Pinpoint the cell where the given text exists, returning its (X, Y) midpoint coordinate. 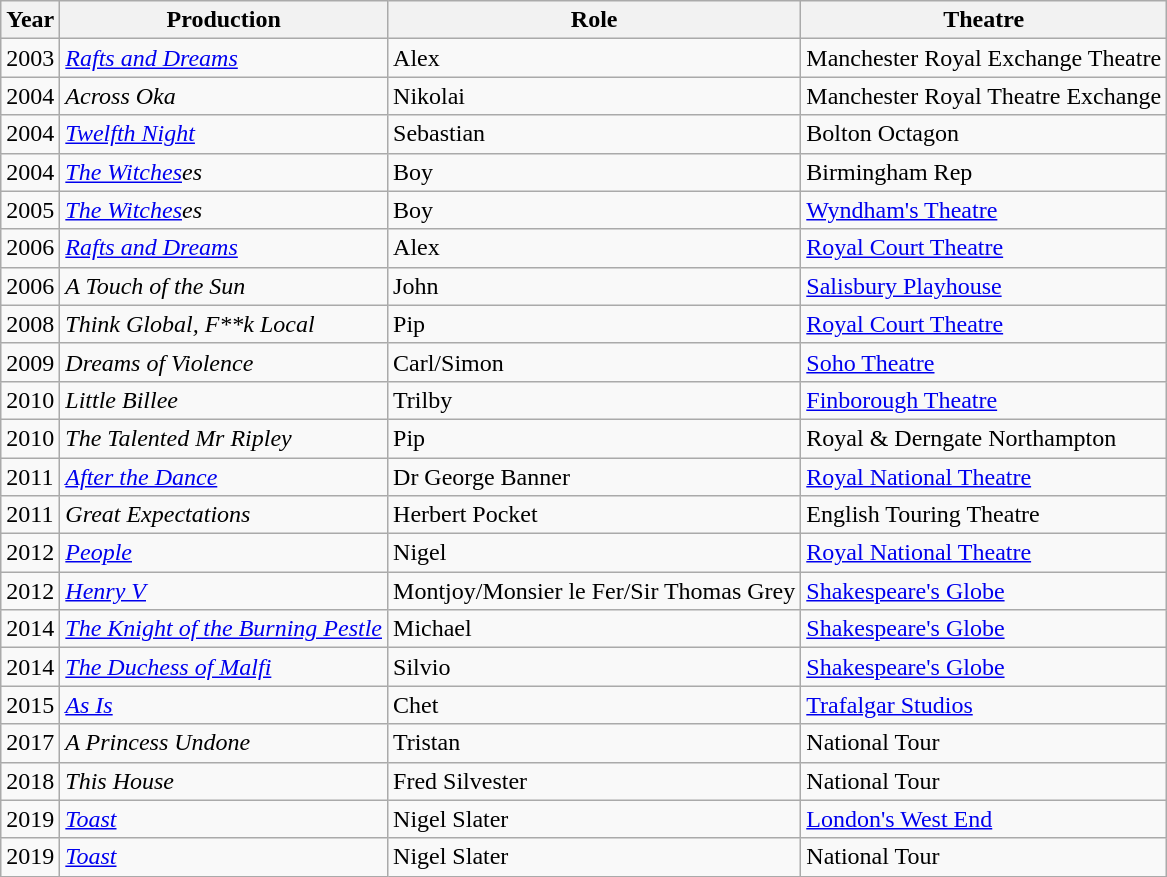
Finborough Theatre (984, 400)
Trilby (594, 400)
2009 (30, 362)
Herbert Pocket (594, 515)
Carl/Simon (594, 362)
Nigel (594, 553)
Soho Theatre (984, 362)
2003 (30, 58)
Theatre (984, 20)
Manchester Royal Exchange Theatre (984, 58)
A Princess Undone (224, 743)
Royal & Derngate Northampton (984, 438)
People (224, 553)
Role (594, 20)
2018 (30, 781)
Bolton Octagon (984, 134)
The Talented Mr Ripley (224, 438)
After the Dance (224, 477)
Great Expectations (224, 515)
Nikolai (594, 96)
Across Oka (224, 96)
As Is (224, 705)
Sebastian (594, 134)
A Touch of the Sun (224, 286)
London's West End (984, 819)
2008 (30, 324)
Manchester Royal Theatre Exchange (984, 96)
The Duchess of Malfi (224, 667)
2005 (30, 210)
Dr George Banner (594, 477)
Salisbury Playhouse (984, 286)
This House (224, 781)
The Knight of the Burning Pestle (224, 629)
2017 (30, 743)
2015 (30, 705)
Michael (594, 629)
Twelfth Night (224, 134)
Dreams of Violence (224, 362)
Wyndham's Theatre (984, 210)
Chet (594, 705)
Silvio (594, 667)
Production (224, 20)
John (594, 286)
Tristan (594, 743)
Montjoy/Monsier le Fer/Sir Thomas Grey (594, 591)
English Touring Theatre (984, 515)
Fred Silvester (594, 781)
Think Global, F**k Local (224, 324)
Trafalgar Studios (984, 705)
Birmingham Rep (984, 172)
Henry V (224, 591)
Little Billee (224, 400)
Year (30, 20)
